Search for the cell housing the specified text and yield its [x, y] center coordinate. 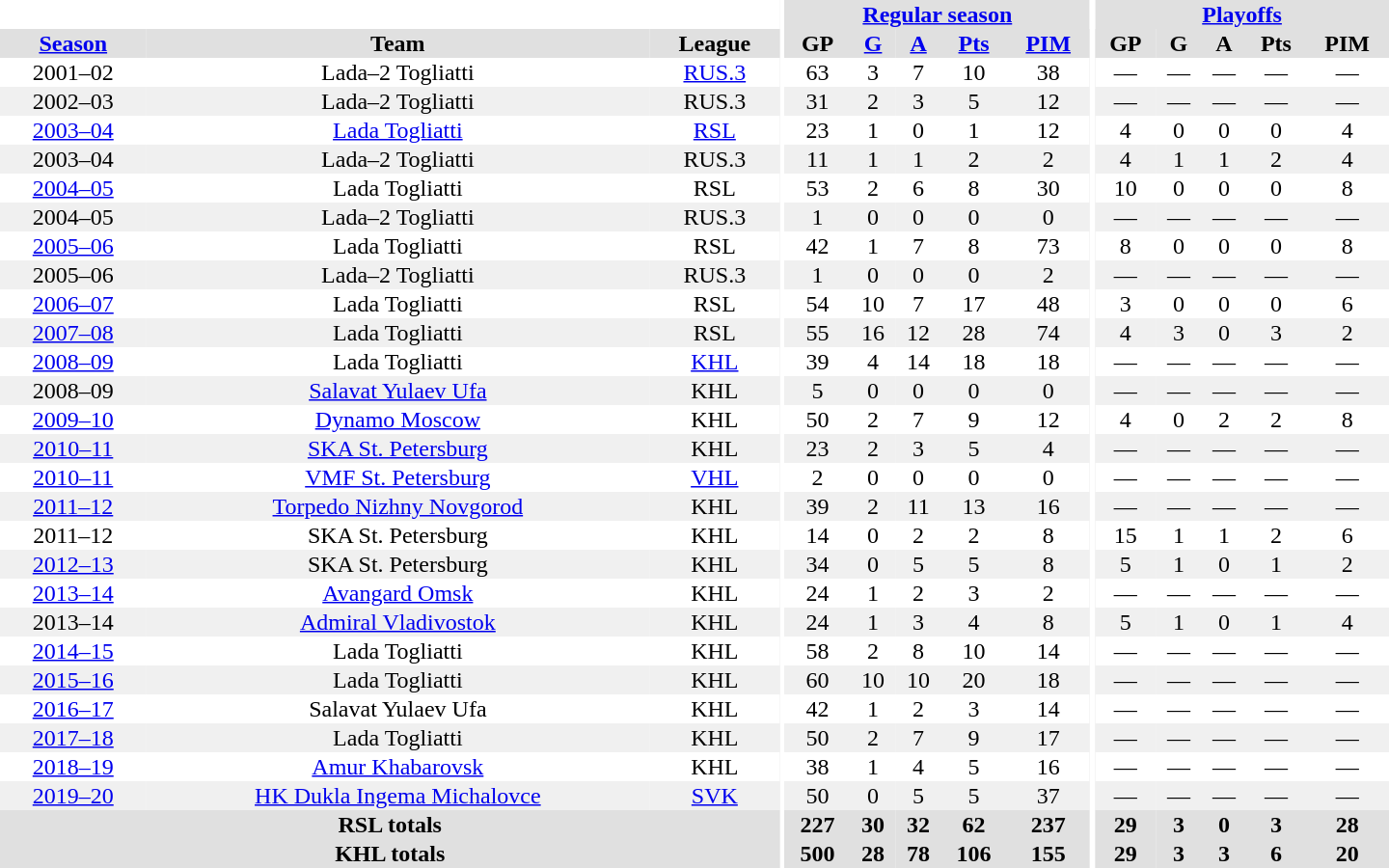
55 [818, 333]
Dynamo Moscow [398, 420]
Admiral Vladivostok [398, 622]
13 [974, 506]
63 [818, 72]
Playoffs [1242, 14]
2009–10 [73, 420]
VHL [714, 477]
2016–17 [73, 709]
2006–07 [73, 304]
48 [1048, 304]
62 [974, 825]
SVK [714, 796]
58 [818, 651]
Regular season [938, 14]
2007–08 [73, 333]
53 [818, 188]
237 [1048, 825]
155 [1048, 854]
2015–16 [73, 680]
74 [1048, 333]
37 [1048, 796]
Torpedo Nizhny Novgorod [398, 506]
Avangard Omsk [398, 593]
2019–20 [73, 796]
227 [818, 825]
VMF St. Petersburg [398, 477]
31 [818, 101]
HK Dukla Ingema Michalovce [398, 796]
2002–03 [73, 101]
34 [818, 564]
73 [1048, 246]
2017–18 [73, 738]
2014–15 [73, 651]
106 [974, 854]
54 [818, 304]
League [714, 43]
78 [918, 854]
32 [918, 825]
2012–13 [73, 564]
Team [398, 43]
60 [818, 680]
RSL totals [390, 825]
2001–02 [73, 72]
Amur Khabarovsk [398, 767]
15 [1125, 535]
500 [818, 854]
KHL totals [390, 854]
2018–19 [73, 767]
Season [73, 43]
